Search for the cell housing the specified text and yield its (x, y) center coordinate. 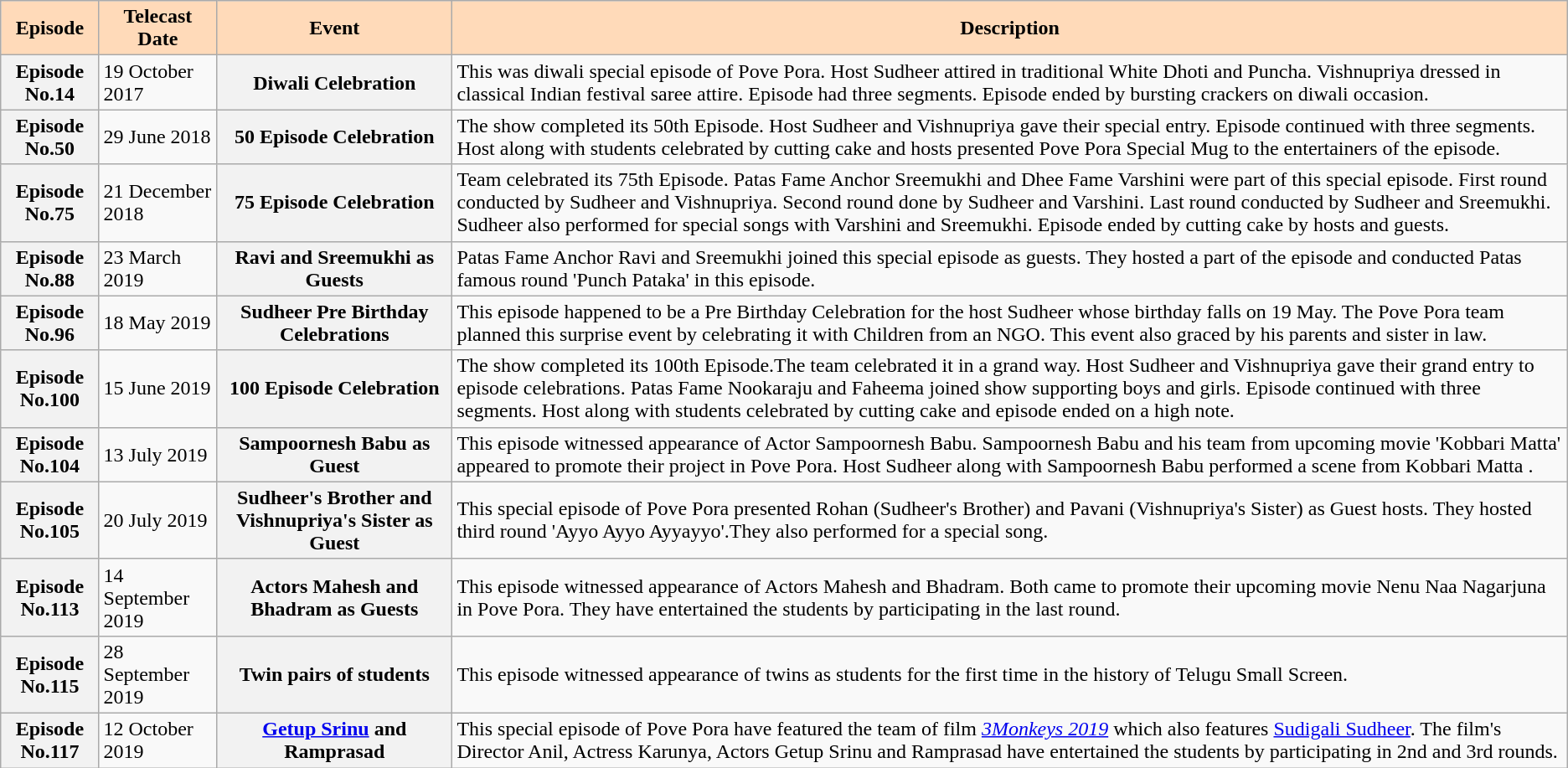
Episode No.105 (50, 520)
This episode witnessed appearance of twins as students for the first time in the history of Telugu Small Screen. (1010, 674)
Episode No.14 (50, 82)
Sudheer Pre Birthday Celebrations (335, 323)
Episode (50, 28)
19 October 2017 (157, 82)
29 June 2018 (157, 137)
Episode No.100 (50, 389)
Actors Mahesh and Bhadram as Guests (335, 597)
50 Episode Celebration (335, 137)
Episode No.117 (50, 740)
Episode No.88 (50, 268)
Episode No.75 (50, 203)
15 June 2019 (157, 389)
Twin pairs of students (335, 674)
23 March 2019 (157, 268)
Sudheer's Brother and Vishnupriya's Sister as Guest (335, 520)
Episode No.115 (50, 674)
Ravi and Sreemukhi as Guests (335, 268)
Episode No.50 (50, 137)
Episode No.113 (50, 597)
Episode No.96 (50, 323)
Diwali Celebration (335, 82)
20 July 2019 (157, 520)
21 December 2018 (157, 203)
75 Episode Celebration (335, 203)
Sampoornesh Babu as Guest (335, 454)
13 July 2019 (157, 454)
100 Episode Celebration (335, 389)
Getup Srinu and Ramprasad (335, 740)
Event (335, 28)
12 October 2019 (157, 740)
18 May 2019 (157, 323)
Description (1010, 28)
Episode No.104 (50, 454)
28 September 2019 (157, 674)
Telecast Date (157, 28)
14 September 2019 (157, 597)
